For the text-containing cell, return its midpoint in (X, Y) coordinate format. 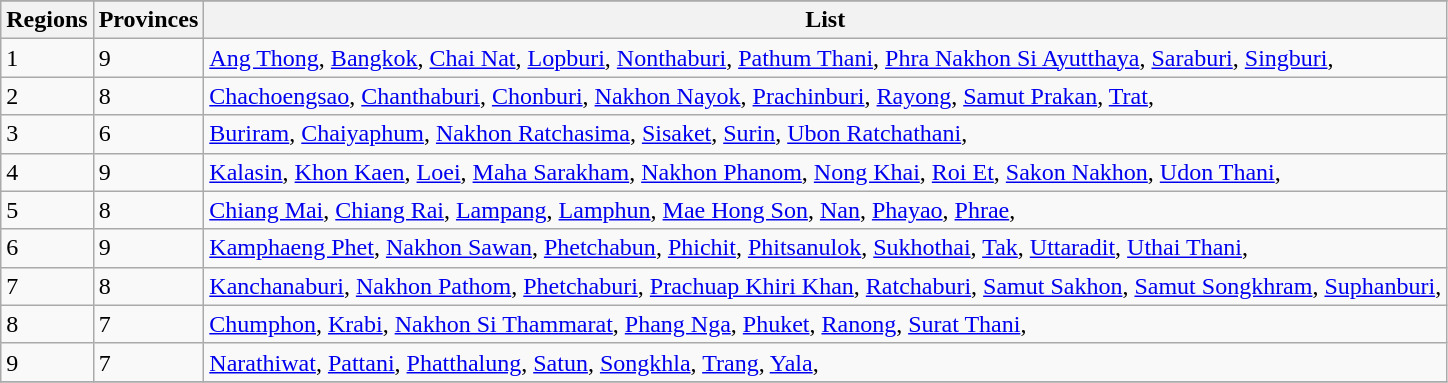
Regions (47, 20)
Kanchanaburi, Nakhon Pathom, Phetchaburi, Prachuap Khiri Khan, Ratchaburi, Samut Sakhon, Samut Songkhram, Suphanburi, (826, 286)
2 (47, 96)
Chumphon, Krabi, Nakhon Si Thammarat, Phang Nga, Phuket, Ranong, Surat Thani, (826, 324)
1 (47, 58)
List (826, 20)
Kamphaeng Phet, Nakhon Sawan, Phetchabun, Phichit, Phitsanulok, Sukhothai, Tak, Uttaradit, Uthai Thani, (826, 248)
Provinces (148, 20)
Ang Thong, Bangkok, Chai Nat, Lopburi, Nonthaburi, Pathum Thani, Phra Nakhon Si Ayutthaya, Saraburi, Singburi, (826, 58)
Buriram, Chaiyaphum, Nakhon Ratchasima, Sisaket, Surin, Ubon Ratchathani, (826, 134)
3 (47, 134)
Kalasin, Khon Kaen, Loei, Maha Sarakham, Nakhon Phanom, Nong Khai, Roi Et, Sakon Nakhon, Udon Thani, (826, 172)
Chachoengsao, Chanthaburi, Chonburi, Nakhon Nayok, Prachinburi, Rayong, Samut Prakan, Trat, (826, 96)
4 (47, 172)
Narathiwat, Pattani, Phatthalung, Satun, Songkhla, Trang, Yala, (826, 362)
5 (47, 210)
Chiang Mai, Chiang Rai, Lampang, Lamphun, Mae Hong Son, Nan, Phayao, Phrae, (826, 210)
